Capture the cell that displays the provided text and extract its (X, Y) central coordinate. 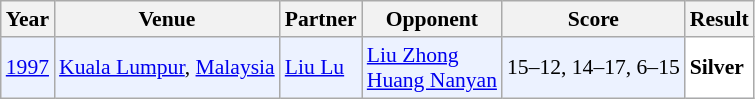
Partner (321, 19)
Score (594, 19)
1997 (28, 68)
Venue (167, 19)
Kuala Lumpur, Malaysia (167, 68)
Result (720, 19)
Opponent (432, 19)
Liu Zhong Huang Nanyan (432, 68)
Silver (720, 68)
15–12, 14–17, 6–15 (594, 68)
Year (28, 19)
Liu Lu (321, 68)
